Find where the given text appears and provide that cell's center as [x, y] coordinate. 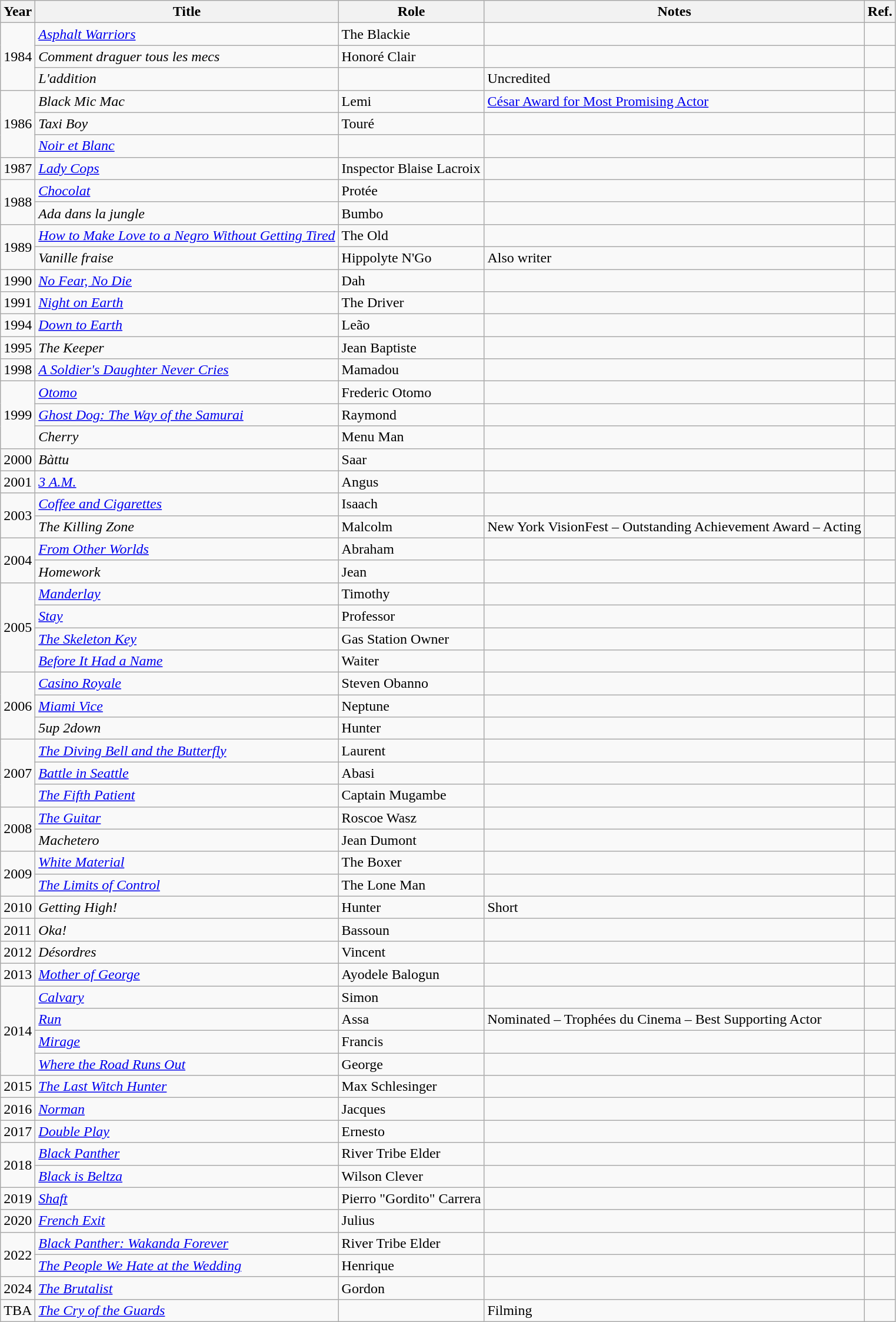
Roscoe Wasz [411, 818]
The Brutalist [187, 1288]
Miami Vice [187, 706]
Stay [187, 616]
The Lone Man [411, 885]
Jacques [411, 1109]
Jean Baptiste [411, 348]
The Driver [411, 303]
George [411, 1064]
Night on Earth [187, 303]
The Limits of Control [187, 885]
Ayodele Balogun [411, 974]
Laurent [411, 751]
Shaft [187, 1198]
Year [18, 12]
Coffee and Cigarettes [187, 504]
1998 [18, 370]
Lemi [411, 101]
Gas Station Owner [411, 638]
1995 [18, 348]
Mamadou [411, 370]
2009 [18, 874]
Abasi [411, 773]
2008 [18, 829]
Max Schlesinger [411, 1087]
Machetero [187, 840]
Malcolm [411, 527]
Run [187, 1020]
Short [674, 907]
Where the Road Runs Out [187, 1064]
The Boxer [411, 863]
2016 [18, 1109]
Black Panther: Wakanda Forever [187, 1243]
César Award for Most Promising Actor [674, 101]
Isaach [411, 504]
Mirage [187, 1042]
TBA [18, 1310]
The Last Witch Hunter [187, 1087]
Neptune [411, 706]
Down to Earth [187, 325]
The Keeper [187, 348]
The Cry of the Guards [187, 1310]
Leão [411, 325]
Oka! [187, 930]
2012 [18, 952]
Menu Man [411, 437]
Black Mic Mac [187, 101]
Timothy [411, 594]
Noir et Blanc [187, 146]
The Old [411, 235]
A Soldier's Daughter Never Cries [187, 370]
Simon [411, 997]
Bàttu [187, 459]
Désordres [187, 952]
Filming [674, 1310]
2007 [18, 773]
Black Panther [187, 1154]
5up 2down [187, 728]
Inspector Blaise Lacroix [411, 168]
Bassoun [411, 930]
1988 [18, 202]
1990 [18, 281]
2022 [18, 1254]
Saar [411, 459]
Calvary [187, 997]
Jean Dumont [411, 840]
Before It Had a Name [187, 661]
The Killing Zone [187, 527]
Bumbo [411, 213]
How to Make Love to a Negro Without Getting Tired [187, 235]
Battle in Seattle [187, 773]
No Fear, No Die [187, 281]
Lady Cops [187, 168]
Black is Beltza [187, 1176]
Getting High! [187, 907]
Wilson Clever [411, 1176]
2024 [18, 1288]
Homework [187, 571]
Frederic Otomo [411, 392]
1986 [18, 124]
Touré [411, 124]
Asphalt Warriors [187, 34]
Angus [411, 482]
Casino Royale [187, 684]
2015 [18, 1087]
Otomo [187, 392]
Vincent [411, 952]
Raymond [411, 415]
Abraham [411, 549]
The People We Hate at the Wedding [187, 1266]
Taxi Boy [187, 124]
Ref. [880, 12]
1984 [18, 56]
Vanille fraise [187, 258]
2005 [18, 627]
Comment draguer tous les mecs [187, 56]
2011 [18, 930]
Honoré Clair [411, 56]
The Fifth Patient [187, 795]
Notes [674, 12]
Pierro "Gordito" Carrera [411, 1198]
1994 [18, 325]
Also writer [674, 258]
2003 [18, 515]
2013 [18, 974]
Professor [411, 616]
Uncredited [674, 79]
3 A.M. [187, 482]
2014 [18, 1031]
From Other Worlds [187, 549]
2018 [18, 1165]
Ernesto [411, 1131]
1989 [18, 247]
Francis [411, 1042]
Steven Obanno [411, 684]
2004 [18, 560]
Nominated – Trophées du Cinema – Best Supporting Actor [674, 1020]
White Material [187, 863]
2001 [18, 482]
2019 [18, 1198]
Dah [411, 281]
1999 [18, 415]
Ada dans la jungle [187, 213]
Gordon [411, 1288]
2020 [18, 1221]
Role [411, 12]
The Diving Bell and the Butterfly [187, 751]
New York VisionFest – Outstanding Achievement Award – Acting [674, 527]
The Skeleton Key [187, 638]
Chocolat [187, 191]
Jean [411, 571]
The Blackie [411, 34]
Manderlay [187, 594]
Julius [411, 1221]
French Exit [187, 1221]
Title [187, 12]
2010 [18, 907]
2017 [18, 1131]
Henrique [411, 1266]
Captain Mugambe [411, 795]
1991 [18, 303]
Hippolyte N'Go [411, 258]
Assa [411, 1020]
The Guitar [187, 818]
Cherry [187, 437]
Protée [411, 191]
2006 [18, 706]
L'addition [187, 79]
2000 [18, 459]
Ghost Dog: The Way of the Samurai [187, 415]
Norman [187, 1109]
Double Play [187, 1131]
Mother of George [187, 974]
Waiter [411, 661]
1987 [18, 168]
